Pinpoint the cell where the given text exists, returning its (X, Y) midpoint coordinate. 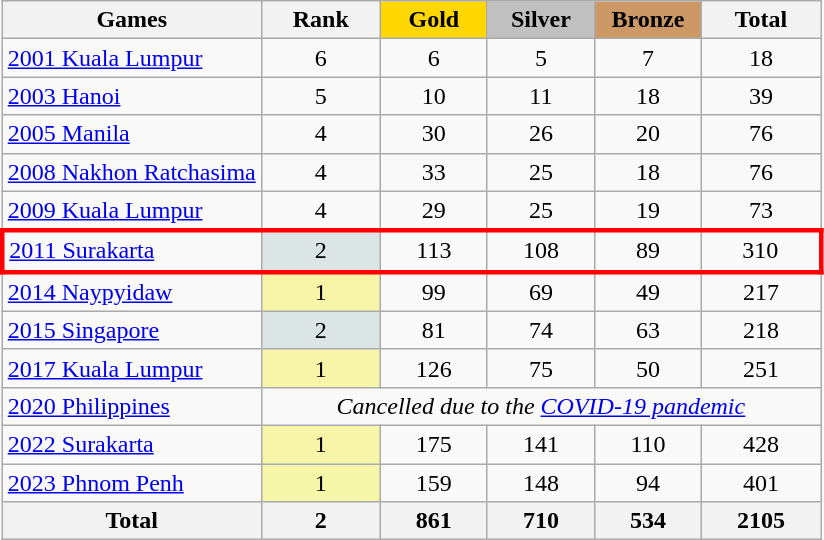
Games (132, 20)
218 (762, 330)
74 (540, 330)
2022 Surakarta (132, 444)
217 (762, 292)
49 (648, 292)
75 (540, 368)
Bronze (648, 20)
2020 Philippines (132, 406)
26 (540, 134)
Silver (540, 20)
10 (434, 96)
108 (540, 252)
2023 Phnom Penh (132, 483)
69 (540, 292)
19 (648, 211)
310 (762, 252)
2008 Nakhon Ratchasima (132, 172)
11 (540, 96)
113 (434, 252)
33 (434, 172)
110 (648, 444)
89 (648, 252)
94 (648, 483)
63 (648, 330)
73 (762, 211)
30 (434, 134)
175 (434, 444)
2001 Kuala Lumpur (132, 58)
2017 Kuala Lumpur (132, 368)
20 (648, 134)
Cancelled due to the COVID-19 pandemic (540, 406)
Rank (320, 20)
126 (434, 368)
29 (434, 211)
2005 Manila (132, 134)
401 (762, 483)
141 (540, 444)
2015 Singapore (132, 330)
534 (648, 521)
159 (434, 483)
148 (540, 483)
2105 (762, 521)
81 (434, 330)
39 (762, 96)
251 (762, 368)
7 (648, 58)
Gold (434, 20)
2009 Kuala Lumpur (132, 211)
99 (434, 292)
710 (540, 521)
2011 Surakarta (132, 252)
2014 Naypyidaw (132, 292)
861 (434, 521)
50 (648, 368)
428 (762, 444)
2003 Hanoi (132, 96)
